Provide the [X, Y] coordinate of the cell's center where the given text is located.  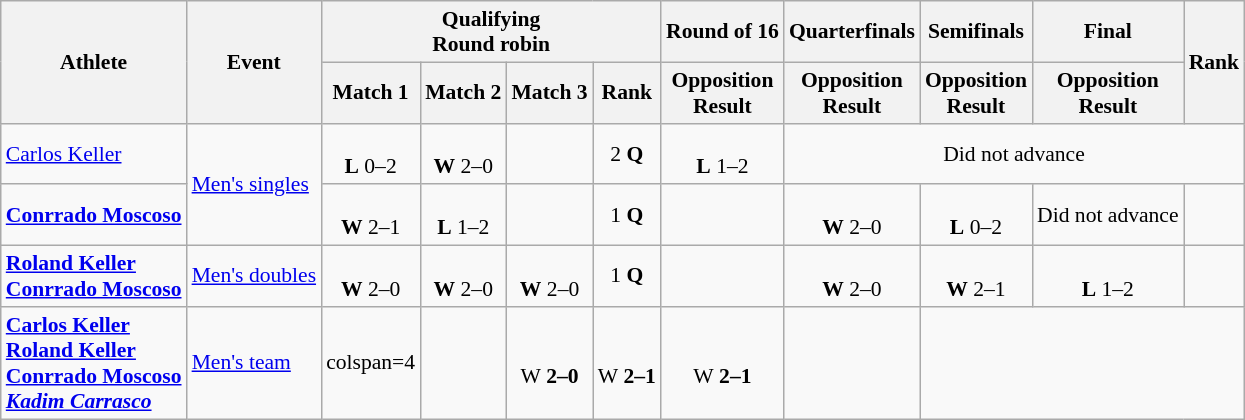
Roland KellerConrrado Moscoso [94, 276]
colspan=4 [370, 363]
QualifyingRound robin [491, 32]
Athlete [94, 62]
Quarterfinals [852, 32]
Round of 16 [722, 32]
Men's singles [254, 184]
Final [1108, 32]
Carlos KellerRoland KellerConrrado MoscosoKadim Carrasco [94, 363]
Event [254, 62]
Match 1 [370, 92]
Carlos Keller [94, 154]
Men's doubles [254, 276]
Men's team [254, 363]
Match 2 [463, 92]
Conrrado Moscoso [94, 216]
Match 3 [549, 92]
Semifinals [976, 32]
2 Q [627, 154]
